Detect which cell encompasses the target text, then output its (X, Y) center coordinate. 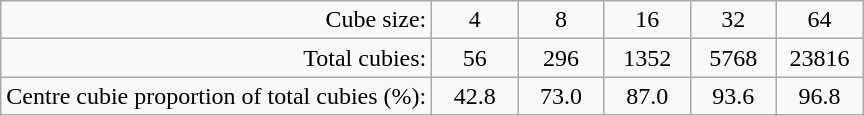
16 (647, 20)
73.0 (561, 96)
23816 (819, 58)
1352 (647, 58)
56 (475, 58)
32 (733, 20)
42.8 (475, 96)
93.6 (733, 96)
5768 (733, 58)
87.0 (647, 96)
64 (819, 20)
296 (561, 58)
4 (475, 20)
Cube size: (216, 20)
96.8 (819, 96)
Total cubies: (216, 58)
8 (561, 20)
Centre cubie proportion of total cubies (%): (216, 96)
